Find where the given text appears and provide that cell's center as [x, y] coordinate. 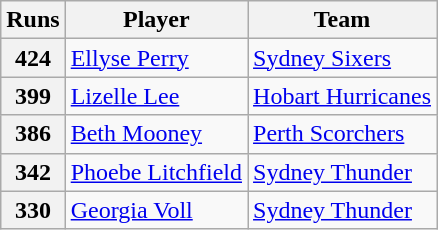
424 [33, 58]
Runs [33, 20]
Lizelle Lee [156, 96]
330 [33, 210]
Beth Mooney [156, 134]
386 [33, 134]
Player [156, 20]
Ellyse Perry [156, 58]
342 [33, 172]
Perth Scorchers [342, 134]
Phoebe Litchfield [156, 172]
Georgia Voll [156, 210]
Team [342, 20]
Hobart Hurricanes [342, 96]
399 [33, 96]
Sydney Sixers [342, 58]
